Scan for the cell matching the given text and deliver its [X, Y] coordinate at center. 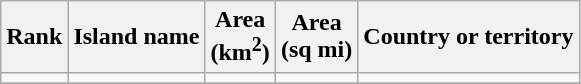
Rank [34, 37]
Island name [136, 37]
Country or territory [468, 37]
Area(km2) [240, 37]
Area(sq mi) [316, 37]
